Pinpoint the cell where the given text exists, returning its [X, Y] midpoint coordinate. 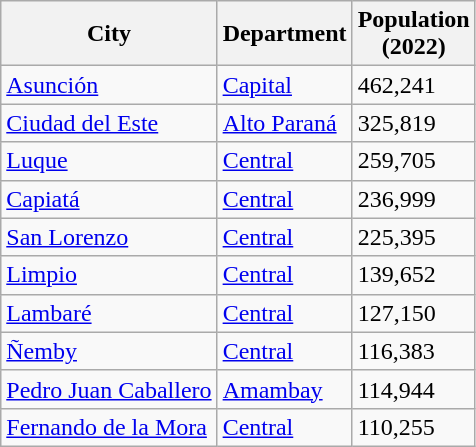
110,255 [414, 427]
236,999 [414, 199]
325,819 [414, 123]
City [109, 34]
Ñemby [109, 351]
Alto Paraná [284, 123]
Capital [284, 85]
225,395 [414, 237]
Luque [109, 161]
Ciudad del Este [109, 123]
Capiatá [109, 199]
116,383 [414, 351]
114,944 [414, 389]
259,705 [414, 161]
127,150 [414, 313]
139,652 [414, 275]
462,241 [414, 85]
Asunción [109, 85]
Department [284, 34]
Lambaré [109, 313]
Population(2022) [414, 34]
Amambay [284, 389]
Pedro Juan Caballero [109, 389]
Limpio [109, 275]
San Lorenzo [109, 237]
Fernando de la Mora [109, 427]
